Provide the (X, Y) coordinate of the cell's center where the given text is located.  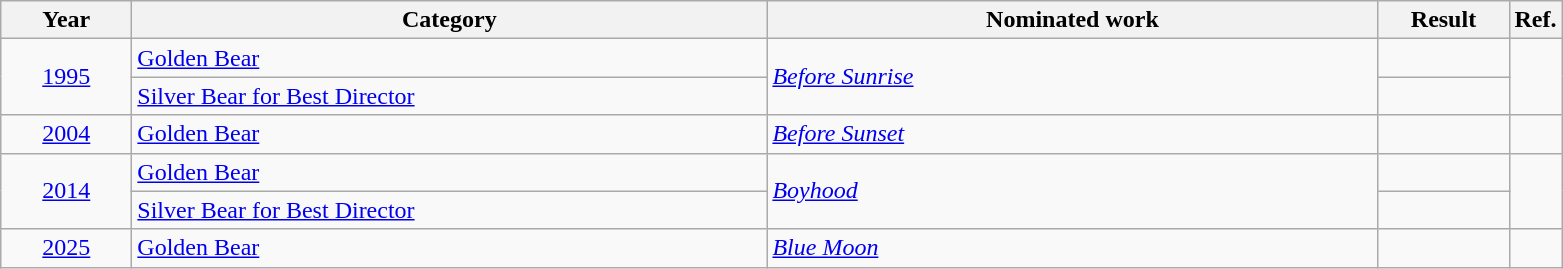
2004 (66, 134)
1995 (66, 77)
Blue Moon (1072, 248)
2014 (66, 191)
Boyhood (1072, 191)
Nominated work (1072, 20)
Ref. (1536, 20)
Before Sunrise (1072, 77)
Category (450, 20)
Year (66, 20)
2025 (66, 248)
Result (1444, 20)
Before Sunset (1072, 134)
